Search for the cell housing the specified text and yield its (X, Y) center coordinate. 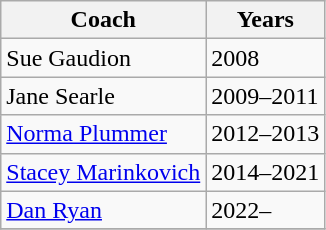
Jane Searle (104, 96)
2014–2021 (266, 172)
Years (266, 20)
2008 (266, 58)
Dan Ryan (104, 210)
Coach (104, 20)
2012–2013 (266, 134)
2022– (266, 210)
2009–2011 (266, 96)
Stacey Marinkovich (104, 172)
Norma Plummer (104, 134)
Sue Gaudion (104, 58)
